For the text-containing cell, return its midpoint in (x, y) coordinate format. 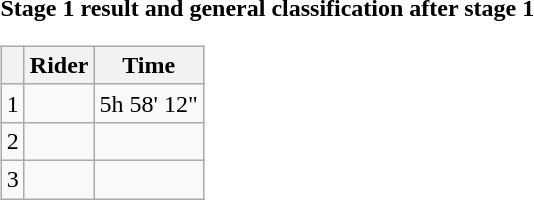
3 (12, 179)
2 (12, 141)
5h 58' 12" (148, 103)
Time (148, 65)
Rider (59, 65)
1 (12, 103)
